Detect which cell encompasses the target text, then output its (x, y) center coordinate. 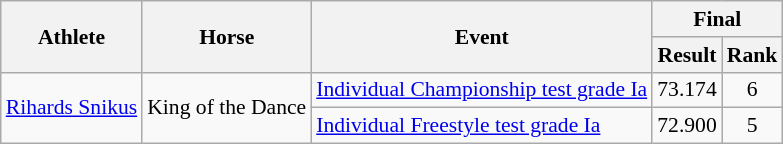
Rank (752, 55)
72.900 (686, 126)
Event (482, 36)
73.174 (686, 90)
Athlete (72, 36)
Final (717, 19)
Individual Freestyle test grade Ia (482, 126)
Rihards Snikus (72, 108)
5 (752, 126)
King of the Dance (226, 108)
Result (686, 55)
Individual Championship test grade Ia (482, 90)
6 (752, 90)
Horse (226, 36)
